For the text-containing cell, return its midpoint in (X, Y) coordinate format. 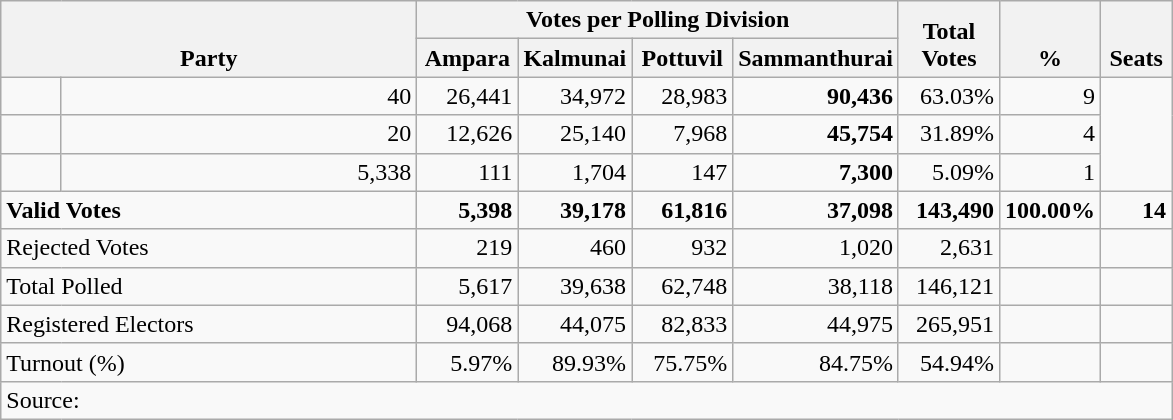
12,626 (468, 134)
37,098 (816, 210)
143,490 (948, 210)
39,638 (575, 286)
5,338 (239, 172)
61,816 (682, 210)
Party (209, 39)
82,833 (682, 324)
1,704 (575, 172)
Registered Electors (209, 324)
54.94% (948, 362)
147 (682, 172)
25,140 (575, 134)
40 (239, 96)
63.03% (948, 96)
Kalmunai (575, 58)
100.00% (1050, 210)
38,118 (816, 286)
Turnout (%) (209, 362)
Ampara (468, 58)
Valid Votes (209, 210)
2,631 (948, 248)
Pottuvil (682, 58)
26,441 (468, 96)
28,983 (682, 96)
90,436 (816, 96)
Sammanthurai (816, 58)
265,951 (948, 324)
44,975 (816, 324)
146,121 (948, 286)
62,748 (682, 286)
Seats (1136, 39)
7,300 (816, 172)
31.89% (948, 134)
89.93% (575, 362)
44,075 (575, 324)
5,617 (468, 286)
34,972 (575, 96)
14 (1136, 210)
932 (682, 248)
9 (1050, 96)
7,968 (682, 134)
1 (1050, 172)
5,398 (468, 210)
460 (575, 248)
Total Votes (948, 39)
111 (468, 172)
94,068 (468, 324)
4 (1050, 134)
45,754 (816, 134)
75.75% (682, 362)
84.75% (816, 362)
Rejected Votes (209, 248)
Source: (586, 400)
Total Polled (209, 286)
% (1050, 39)
1,020 (816, 248)
5.09% (948, 172)
Votes per Polling Division (658, 20)
39,178 (575, 210)
20 (239, 134)
5.97% (468, 362)
219 (468, 248)
